For the text-containing cell, return its midpoint in [x, y] coordinate format. 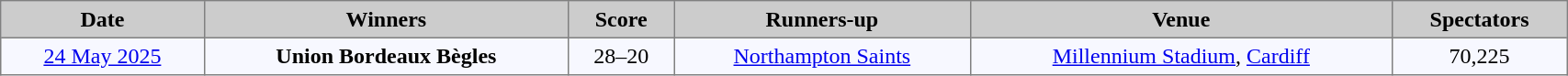
24 May 2025 [103, 56]
Winners [386, 19]
70,225 [1480, 56]
Date [103, 19]
Millennium Stadium, Cardiff [1181, 56]
Union Bordeaux Bègles [386, 56]
Northampton Saints [822, 56]
Runners-up [822, 19]
Spectators [1480, 19]
Venue [1181, 19]
28–20 [621, 56]
Score [621, 19]
